Extract the [X, Y] coordinate from the center of the cell holding the provided text.  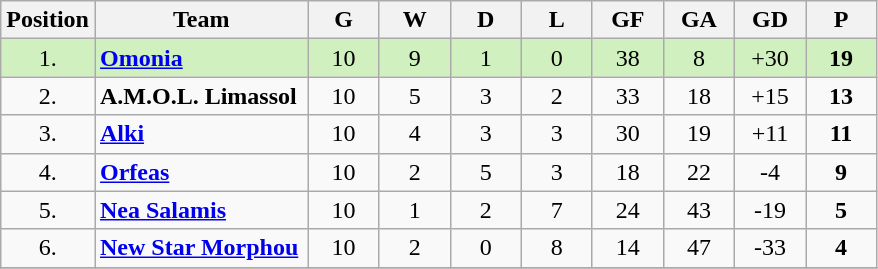
GD [770, 20]
-4 [770, 172]
Position [48, 20]
11 [842, 134]
New Star Morphou [201, 248]
43 [698, 210]
14 [628, 248]
1. [48, 58]
22 [698, 172]
GA [698, 20]
GF [628, 20]
4. [48, 172]
A.M.O.L. Limassol [201, 96]
Alki [201, 134]
Orfeas [201, 172]
30 [628, 134]
6. [48, 248]
P [842, 20]
D [486, 20]
7 [556, 210]
3. [48, 134]
24 [628, 210]
33 [628, 96]
-19 [770, 210]
Team [201, 20]
L [556, 20]
Omonia [201, 58]
G [344, 20]
38 [628, 58]
+15 [770, 96]
47 [698, 248]
13 [842, 96]
-33 [770, 248]
Nea Salamis [201, 210]
2. [48, 96]
+11 [770, 134]
5. [48, 210]
+30 [770, 58]
W [414, 20]
